Provide the (X, Y) coordinate of the cell's center where the given text is located.  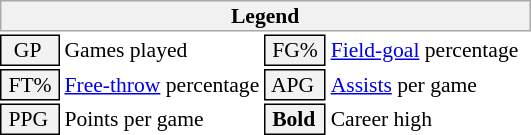
GP (30, 50)
Assists per game (430, 85)
Free-throw percentage (162, 85)
Field-goal percentage (430, 50)
Legend (265, 16)
FT% (30, 85)
Games played (162, 50)
APG (295, 85)
FG% (295, 50)
